Identify which cell holds the provided text, then report its (x, y) central coordinate. 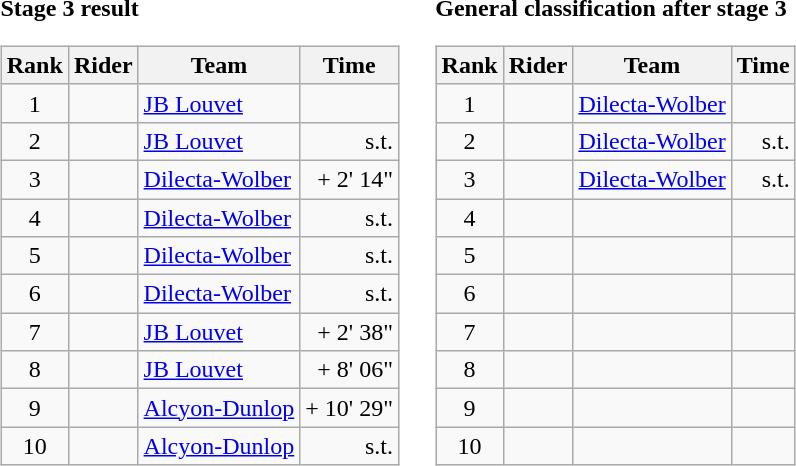
+ 2' 14" (350, 179)
+ 8' 06" (350, 370)
+ 10' 29" (350, 408)
+ 2' 38" (350, 332)
